Capture the cell that displays the provided text and extract its [x, y] central coordinate. 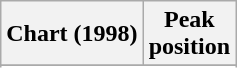
Peak position [189, 34]
Chart (1998) [72, 34]
